Find where the given text appears and provide that cell's center as [X, Y] coordinate. 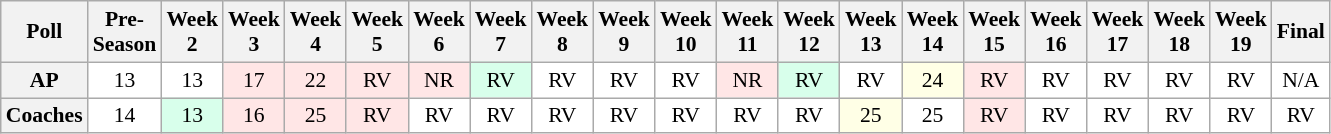
Week19 [1241, 32]
24 [933, 80]
Week16 [1056, 32]
Week11 [748, 32]
Week14 [933, 32]
Pre-Season [125, 32]
22 [316, 80]
N/A [1301, 80]
Week9 [624, 32]
Week7 [501, 32]
Poll [44, 32]
Week12 [809, 32]
Week6 [439, 32]
Week2 [192, 32]
16 [254, 116]
17 [254, 80]
AP [44, 80]
Week17 [1118, 32]
Week15 [994, 32]
Final [1301, 32]
Week5 [377, 32]
Coaches [44, 116]
Week10 [686, 32]
Week3 [254, 32]
14 [125, 116]
Week18 [1179, 32]
Week4 [316, 32]
Week8 [562, 32]
Week13 [871, 32]
